Extract the [x, y] coordinate from the center of the cell holding the provided text.  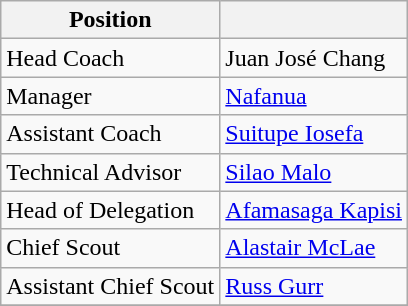
Assistant Coach [110, 134]
Head of Delegation [110, 210]
Manager [110, 96]
Afamasaga Kapisi [314, 210]
Nafanua [314, 96]
Chief Scout [110, 248]
Head Coach [110, 58]
Silao Malo [314, 172]
Position [110, 20]
Assistant Chief Scout [110, 286]
Juan José Chang [314, 58]
Technical Advisor [110, 172]
Alastair McLae [314, 248]
Russ Gurr [314, 286]
Suitupe Iosefa [314, 134]
